Identify which cell holds the provided text, then report its (X, Y) central coordinate. 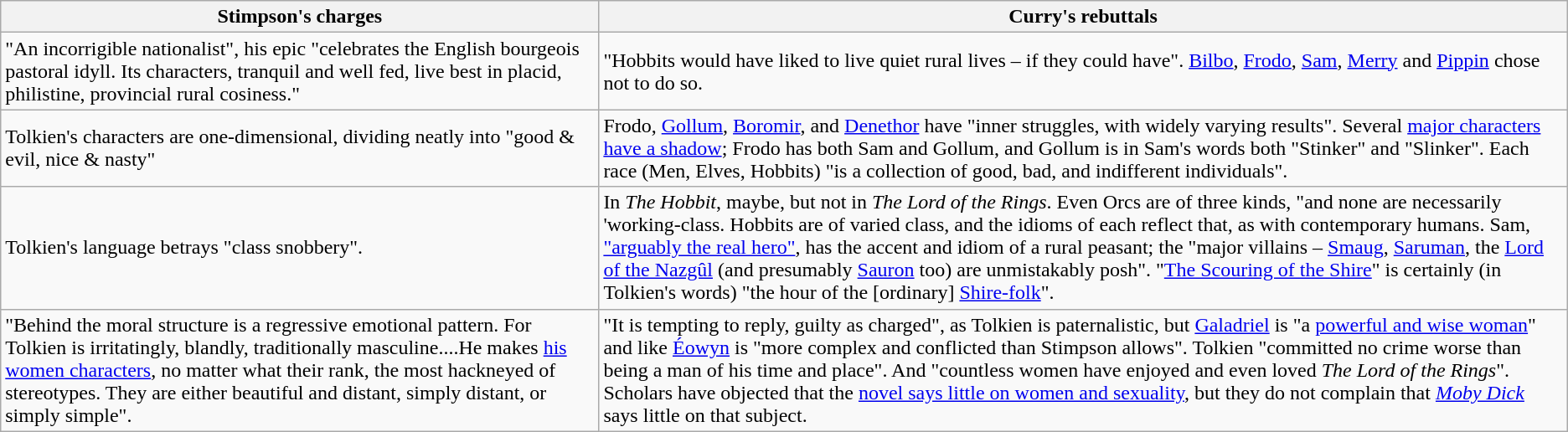
Stimpson's charges (300, 17)
Tolkien's characters are one-dimensional, dividing neatly into "good & evil, nice & nasty" (300, 148)
"Hobbits would have liked to live quiet rural lives – if they could have". Bilbo, Frodo, Sam, Merry and Pippin chose not to do so. (1083, 71)
Curry's rebuttals (1083, 17)
Tolkien's language betrays "class snobbery". (300, 248)
